Output the [X, Y] coordinate of the center of the cell containing the given text.  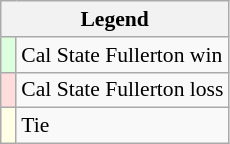
Tie [122, 126]
Cal State Fullerton win [122, 55]
Legend [115, 19]
Cal State Fullerton loss [122, 90]
